Determine the (X, Y) coordinate at the center of the cell enclosing the given text.  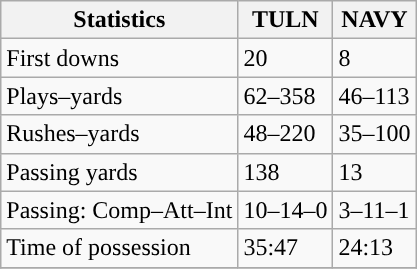
46–113 (374, 96)
20 (286, 58)
Plays–yards (120, 96)
8 (374, 58)
Rushes–yards (120, 134)
10–14–0 (286, 210)
24:13 (374, 248)
Statistics (120, 20)
Time of possession (120, 248)
3–11–1 (374, 210)
Passing: Comp–Att–Int (120, 210)
13 (374, 172)
62–358 (286, 96)
First downs (120, 58)
48–220 (286, 134)
35–100 (374, 134)
35:47 (286, 248)
Passing yards (120, 172)
138 (286, 172)
NAVY (374, 20)
TULN (286, 20)
